Scan for the cell matching the given text and deliver its (X, Y) coordinate at center. 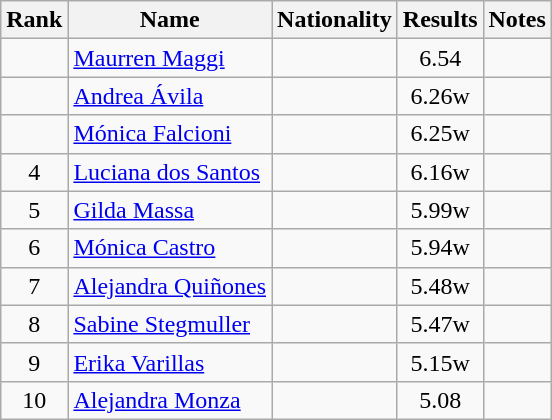
Mónica Castro (170, 248)
Notes (517, 20)
5 (34, 210)
Erika Varillas (170, 362)
Alejandra Quiñones (170, 286)
Rank (34, 20)
5.48w (440, 286)
5.94w (440, 248)
6 (34, 248)
Results (440, 20)
Name (170, 20)
7 (34, 286)
6.16w (440, 172)
Luciana dos Santos (170, 172)
5.15w (440, 362)
6.26w (440, 96)
Alejandra Monza (170, 400)
Nationality (335, 20)
8 (34, 324)
Sabine Stegmuller (170, 324)
Mónica Falcioni (170, 134)
5.99w (440, 210)
4 (34, 172)
6.54 (440, 58)
6.25w (440, 134)
Gilda Massa (170, 210)
5.08 (440, 400)
5.47w (440, 324)
9 (34, 362)
Andrea Ávila (170, 96)
Maurren Maggi (170, 58)
10 (34, 400)
